Identify which cell holds the provided text, then report its [X, Y] central coordinate. 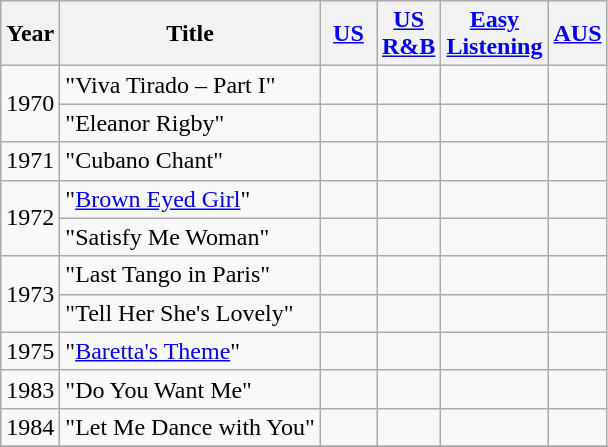
AUS [578, 34]
"Last Tango in Paris" [190, 275]
1984 [30, 427]
1971 [30, 161]
US [348, 34]
"Do You Want Me" [190, 389]
"Baretta's Theme" [190, 351]
"Cubano Chant" [190, 161]
"Satisfy Me Woman" [190, 237]
1975 [30, 351]
"Brown Eyed Girl" [190, 199]
USR&B [408, 34]
1983 [30, 389]
"Tell Her She's Lovely" [190, 313]
1970 [30, 104]
Easy Listening [494, 34]
"Let Me Dance with You" [190, 427]
"Eleanor Rigby" [190, 123]
Title [190, 34]
Year [30, 34]
1973 [30, 294]
"Viva Tirado – Part I" [190, 85]
1972 [30, 218]
